Output the (X, Y) coordinate of the center of the cell containing the given text.  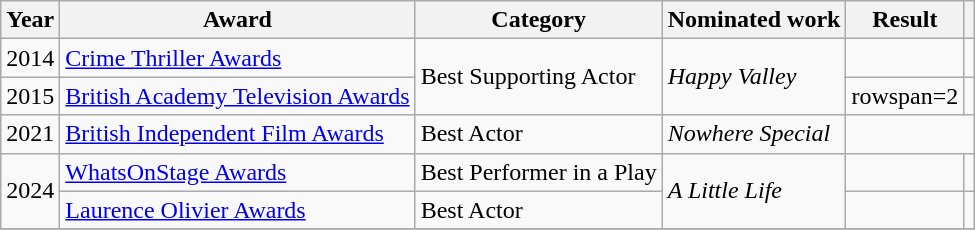
2014 (30, 58)
rowspan=2 (905, 96)
Best Performer in a Play (538, 172)
Happy Valley (754, 77)
Result (905, 20)
2024 (30, 191)
WhatsOnStage Awards (238, 172)
2021 (30, 134)
A Little Life (754, 191)
Laurence Olivier Awards (238, 210)
British Academy Television Awards (238, 96)
Category (538, 20)
British Independent Film Awards (238, 134)
Year (30, 20)
2015 (30, 96)
Award (238, 20)
Nominated work (754, 20)
Nowhere Special (754, 134)
Crime Thriller Awards (238, 58)
Best Supporting Actor (538, 77)
